Locate the cell with the specified text and output its [X, Y] center coordinate. 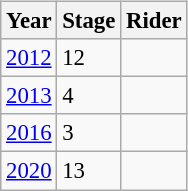
2013 [29, 96]
4 [89, 96]
12 [89, 58]
Rider [154, 21]
13 [89, 171]
Stage [89, 21]
2012 [29, 58]
3 [89, 133]
2016 [29, 133]
Year [29, 21]
2020 [29, 171]
